Provide the (x, y) coordinate of the cell's center where the given text is located.  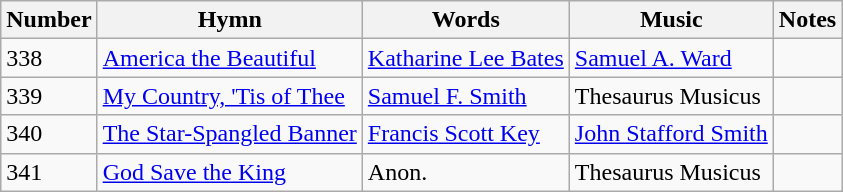
John Stafford Smith (671, 134)
Music (671, 20)
340 (49, 134)
The Star-Spangled Banner (230, 134)
Samuel A. Ward (671, 58)
Anon. (466, 172)
Samuel F. Smith (466, 96)
Notes (807, 20)
Katharine Lee Bates (466, 58)
Francis Scott Key (466, 134)
Words (466, 20)
Hymn (230, 20)
Number (49, 20)
America the Beautiful (230, 58)
God Save the King (230, 172)
338 (49, 58)
341 (49, 172)
My Country, 'Tis of Thee (230, 96)
339 (49, 96)
